Extract the [x, y] coordinate from the center of the cell holding the provided text.  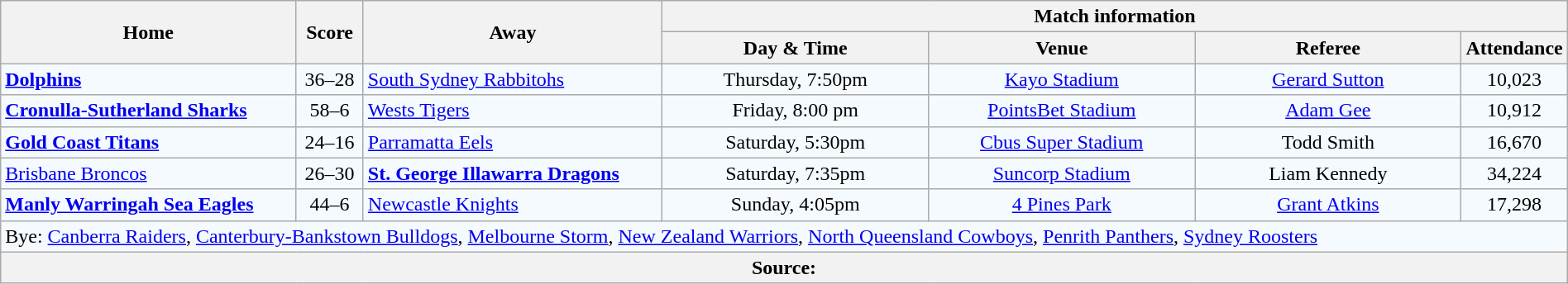
16,670 [1514, 142]
Gerard Sutton [1328, 79]
Home [149, 32]
St. George Illawarra Dragons [513, 173]
Day & Time [796, 48]
Adam Gee [1328, 111]
Attendance [1514, 48]
Dolphins [149, 79]
Match information [1115, 17]
Score [329, 32]
44–6 [329, 205]
Newcastle Knights [513, 205]
Away [513, 32]
Cronulla-Sutherland Sharks [149, 111]
10,023 [1514, 79]
Cbus Super Stadium [1062, 142]
Sunday, 4:05pm [796, 205]
17,298 [1514, 205]
Wests Tigers [513, 111]
Source: [784, 267]
10,912 [1514, 111]
Referee [1328, 48]
Kayo Stadium [1062, 79]
PointsBet Stadium [1062, 111]
36–28 [329, 79]
Saturday, 7:35pm [796, 173]
26–30 [329, 173]
58–6 [329, 111]
Brisbane Broncos [149, 173]
Manly Warringah Sea Eagles [149, 205]
Todd Smith [1328, 142]
Saturday, 5:30pm [796, 142]
Gold Coast Titans [149, 142]
South Sydney Rabbitohs [513, 79]
4 Pines Park [1062, 205]
Grant Atkins [1328, 205]
Thursday, 7:50pm [796, 79]
Suncorp Stadium [1062, 173]
Friday, 8:00 pm [796, 111]
Venue [1062, 48]
Parramatta Eels [513, 142]
24–16 [329, 142]
34,224 [1514, 173]
Liam Kennedy [1328, 173]
